Return the (x, y) coordinate for the center point of the cell that contains the specified text.  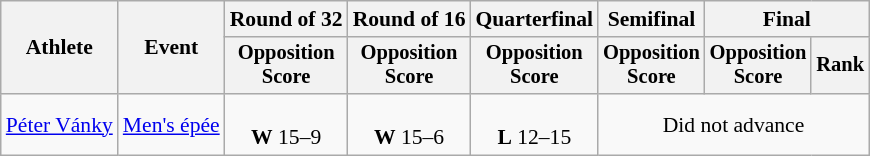
Final (787, 19)
Rank (840, 66)
L 12–15 (534, 124)
W 15–9 (286, 124)
Round of 16 (410, 19)
Athlete (60, 48)
Round of 32 (286, 19)
Quarterfinal (534, 19)
Event (172, 48)
Péter Vánky (60, 124)
Did not advance (734, 124)
Men's épée (172, 124)
Semifinal (652, 19)
W 15–6 (410, 124)
